For the text-containing cell, return its midpoint in (X, Y) coordinate format. 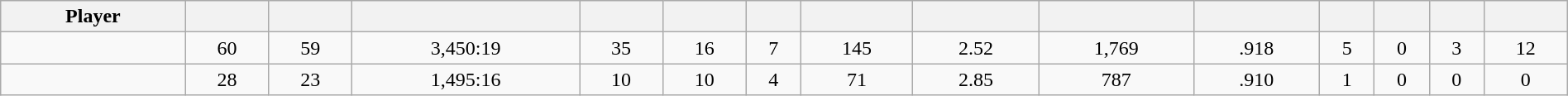
1,495:16 (466, 79)
.918 (1256, 48)
3,450:19 (466, 48)
2.52 (976, 48)
59 (311, 48)
71 (857, 79)
60 (227, 48)
16 (705, 48)
12 (1525, 48)
3 (1456, 48)
23 (311, 79)
1 (1347, 79)
1,769 (1116, 48)
7 (773, 48)
787 (1116, 79)
5 (1347, 48)
145 (857, 48)
4 (773, 79)
.910 (1256, 79)
2.85 (976, 79)
Player (93, 17)
28 (227, 79)
35 (622, 48)
